Output the (x, y) coordinate of the center of the cell containing the given text.  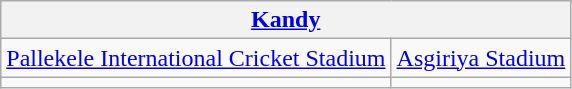
Pallekele International Cricket Stadium (196, 58)
Kandy (286, 20)
Asgiriya Stadium (481, 58)
